Locate the cell with the specified text and output its (x, y) center coordinate. 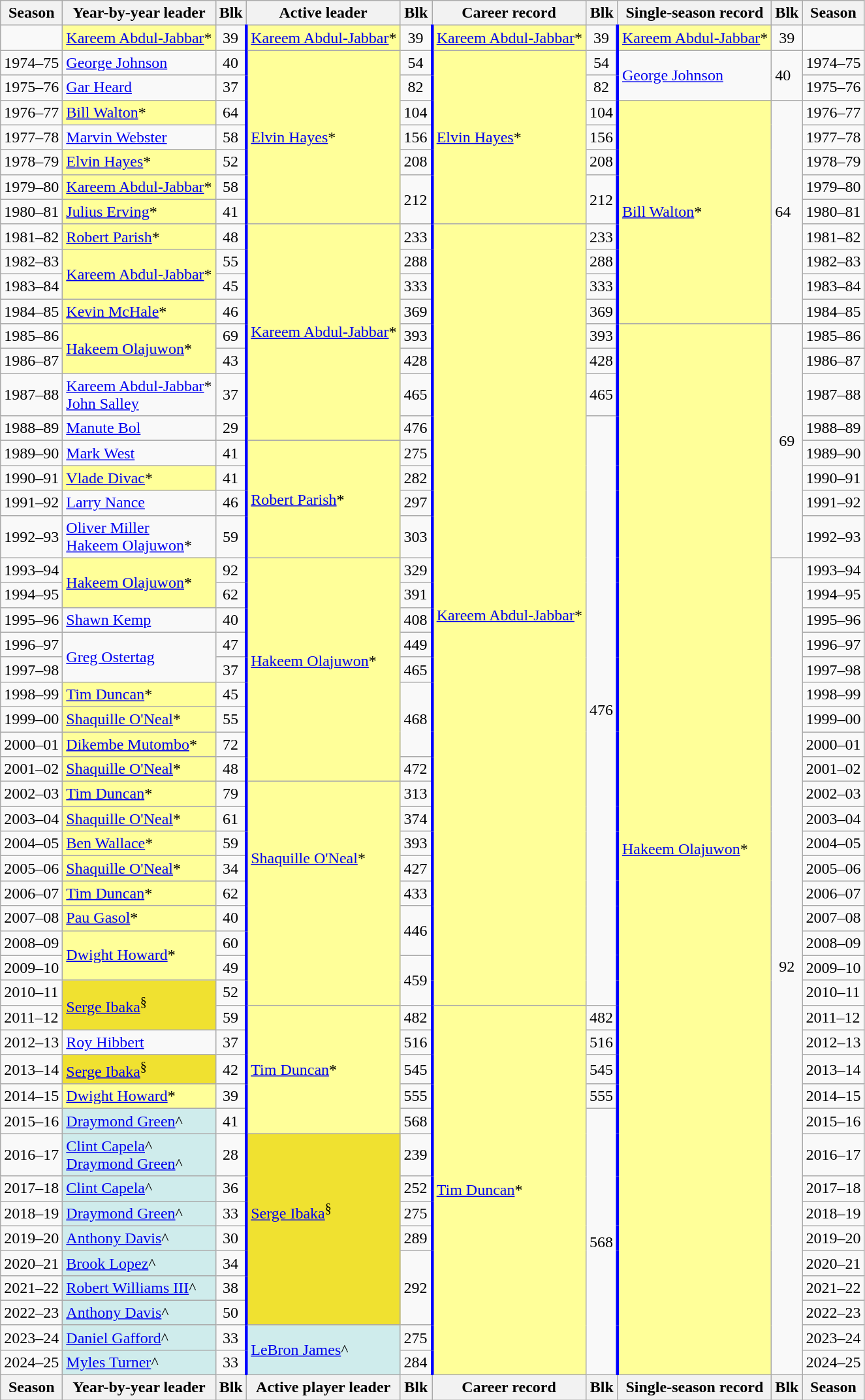
297 (417, 503)
Julius Erving* (139, 212)
Gar Heard (139, 87)
449 (417, 644)
Clint Capela^Draymond Green^ (139, 1154)
313 (417, 794)
Active leader (323, 13)
303 (417, 537)
Active player leader (323, 1388)
Marvin Webster (139, 137)
29 (231, 428)
43 (231, 361)
427 (417, 868)
282 (417, 478)
374 (417, 819)
252 (417, 1188)
30 (231, 1238)
Pau Gasol* (139, 918)
391 (417, 595)
Kevin McHale* (139, 311)
433 (417, 893)
28 (231, 1154)
79 (231, 794)
468 (417, 719)
459 (417, 980)
Larry Nance (139, 503)
Mark West (139, 453)
Clint Capela^ (139, 1188)
Ben Wallace* (139, 844)
239 (417, 1154)
50 (231, 1312)
36 (231, 1188)
47 (231, 644)
38 (231, 1288)
472 (417, 769)
LeBron James^ (323, 1350)
Greg Ostertag (139, 657)
Brook Lopez^ (139, 1263)
284 (417, 1362)
Oliver MillerHakeem Olajuwon* (139, 537)
292 (417, 1288)
Dikembe Mutombo* (139, 744)
408 (417, 620)
289 (417, 1238)
61 (231, 819)
Roy Hibbert (139, 1042)
Robert Williams III^ (139, 1288)
Manute Bol (139, 428)
329 (417, 570)
72 (231, 744)
446 (417, 931)
60 (231, 943)
Vlade Divac* (139, 478)
Daniel Gafford^ (139, 1337)
Shawn Kemp (139, 620)
42 (231, 1070)
49 (231, 968)
Kareem Abdul-Jabbar*John Salley (139, 394)
Myles Turner^ (139, 1362)
